Extract the [X, Y] coordinate from the center of the cell holding the provided text.  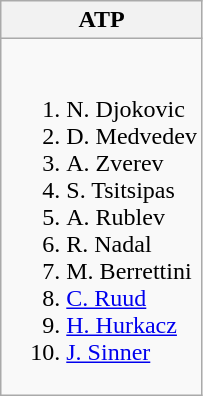
N. Djokovic D. Medvedev A. Zverev S. Tsitsipas A. Rublev R. Nadal M. Berrettini C. Ruud H. Hurkacz J. Sinner [102, 217]
ATP [102, 20]
